Output the [X, Y] coordinate of the center of the cell containing the given text.  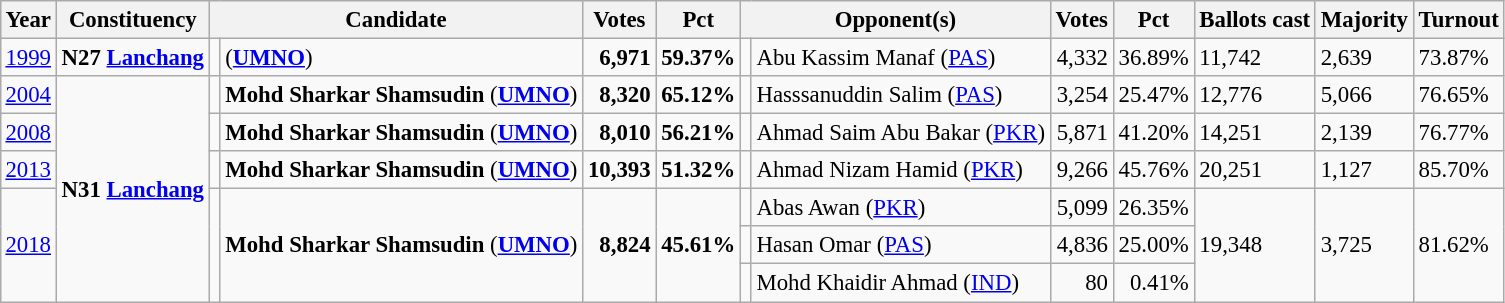
Opponent(s) [896, 20]
41.20% [1154, 133]
80 [1082, 283]
6,971 [620, 57]
36.89% [1154, 57]
Hasssanuddin Salim (PAS) [900, 95]
25.47% [1154, 95]
Ahmad Nizam Hamid (PKR) [900, 170]
N27 Lanchang [132, 57]
5,871 [1082, 133]
19,348 [1254, 246]
45.61% [698, 246]
Ballots cast [1254, 20]
(UMNO) [402, 57]
59.37% [698, 57]
Abas Awan (PKR) [900, 208]
85.70% [1458, 170]
12,776 [1254, 95]
2008 [28, 133]
Abu Kassim Manaf (PAS) [900, 57]
73.87% [1458, 57]
0.41% [1154, 283]
3,725 [1364, 246]
Majority [1364, 20]
4,332 [1082, 57]
26.35% [1154, 208]
76.77% [1458, 133]
1,127 [1364, 170]
2,639 [1364, 57]
8,824 [620, 246]
Mohd Khaidir Ahmad (IND) [900, 283]
14,251 [1254, 133]
9,266 [1082, 170]
Candidate [396, 20]
Hasan Omar (PAS) [900, 245]
81.62% [1458, 246]
45.76% [1154, 170]
2,139 [1364, 133]
25.00% [1154, 245]
Turnout [1458, 20]
51.32% [698, 170]
Constituency [132, 20]
56.21% [698, 133]
Year [28, 20]
2004 [28, 95]
2013 [28, 170]
2018 [28, 246]
1999 [28, 57]
N31 Lanchang [132, 189]
3,254 [1082, 95]
76.65% [1458, 95]
65.12% [698, 95]
4,836 [1082, 245]
10,393 [620, 170]
20,251 [1254, 170]
5,099 [1082, 208]
Ahmad Saim Abu Bakar (PKR) [900, 133]
8,010 [620, 133]
11,742 [1254, 57]
8,320 [620, 95]
5,066 [1364, 95]
